Search for the cell housing the specified text and yield its [X, Y] center coordinate. 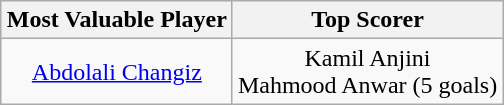
Top Scorer [367, 20]
Abdolali Changiz [116, 72]
Most Valuable Player [116, 20]
Kamil AnjiniMahmood Anwar (5 goals) [367, 72]
